Return the (X, Y) coordinate for the center point of the cell that contains the specified text.  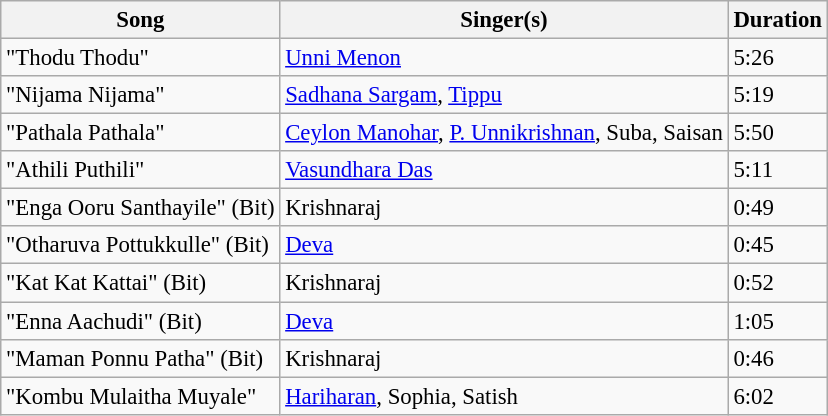
Hariharan, Sophia, Satish (504, 396)
Song (140, 20)
0:45 (778, 245)
"Kat Kat Kattai" (Bit) (140, 283)
5:19 (778, 95)
"Otharuva Pottukkulle" (Bit) (140, 245)
5:11 (778, 170)
"Athili Puthili" (140, 170)
"Thodu Thodu" (140, 58)
5:50 (778, 133)
Duration (778, 20)
"Pathala Pathala" (140, 133)
"Enna Aachudi" (Bit) (140, 321)
0:46 (778, 358)
Sadhana Sargam, Tippu (504, 95)
"Enga Ooru Santhayile" (Bit) (140, 208)
6:02 (778, 396)
Ceylon Manohar, P. Unnikrishnan, Suba, Saisan (504, 133)
0:52 (778, 283)
"Nijama Nijama" (140, 95)
Singer(s) (504, 20)
"Kombu Mulaitha Muyale" (140, 396)
1:05 (778, 321)
0:49 (778, 208)
Unni Menon (504, 58)
"Maman Ponnu Patha" (Bit) (140, 358)
Vasundhara Das (504, 170)
5:26 (778, 58)
